Return [x, y] of the center of cell containing provided text 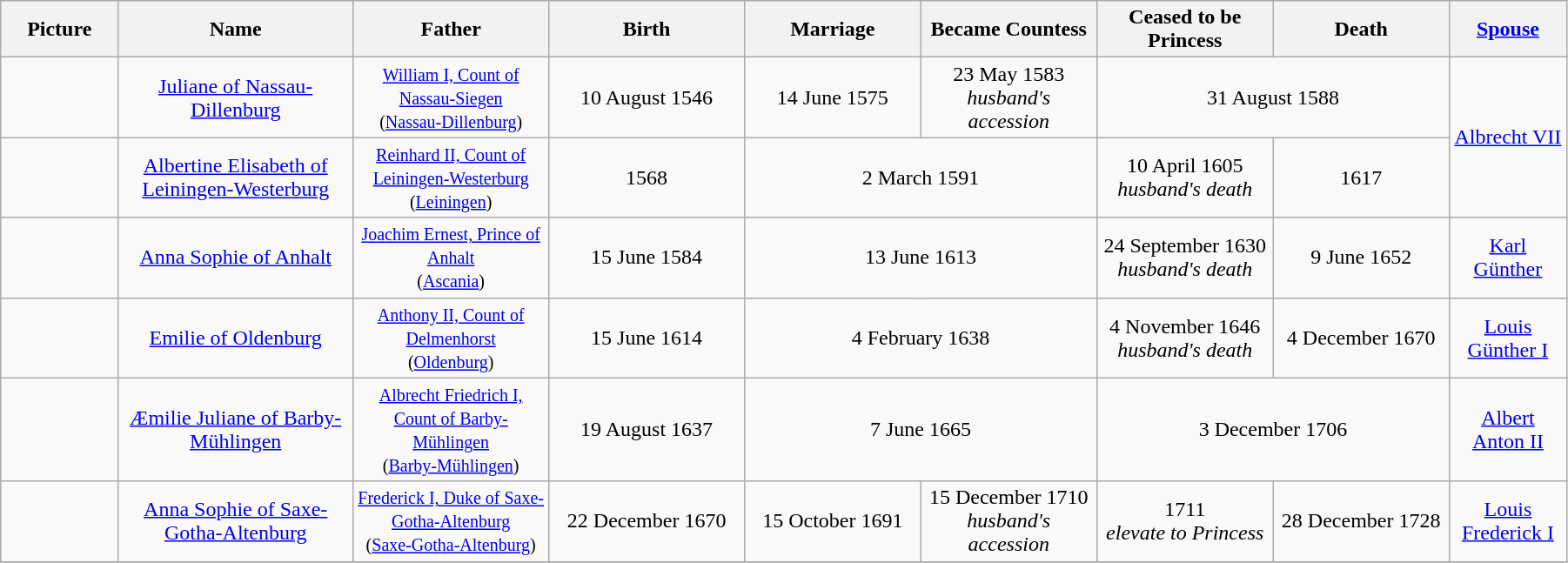
13 June 1613 [921, 258]
Ceased to be Princess [1184, 30]
Louis Frederick I [1507, 521]
1568 [647, 178]
Father [451, 30]
4 November 1646husband's death [1184, 338]
10 April 1605husband's death [1184, 178]
Louis Günther I [1507, 338]
7 June 1665 [921, 430]
31 August 1588 [1272, 97]
Emilie of Oldenburg [236, 338]
4 February 1638 [921, 338]
Albert Anton II [1507, 430]
28 December 1728 [1361, 521]
Æmilie Juliane of Barby-Mühlingen [236, 430]
19 August 1637 [647, 430]
Karl Günther [1507, 258]
10 August 1546 [647, 97]
23 May 1583husband's accession [1008, 97]
3 December 1706 [1272, 430]
15 June 1584 [647, 258]
Became Countess [1008, 30]
Spouse [1507, 30]
22 December 1670 [647, 521]
1617 [1361, 178]
Marriage [833, 30]
Anna Sophie of Saxe-Gotha-Altenburg [236, 521]
Name [236, 30]
Albertine Elisabeth of Leiningen-Westerburg [236, 178]
Anthony II, Count of Delmenhorst(Oldenburg) [451, 338]
William I, Count of Nassau-Siegen(Nassau-Dillenburg) [451, 97]
1711elevate to Princess [1184, 521]
9 June 1652 [1361, 258]
Death [1361, 30]
15 October 1691 [833, 521]
15 December 1710husband's accession [1008, 521]
14 June 1575 [833, 97]
Juliane of Nassau-Dillenburg [236, 97]
15 June 1614 [647, 338]
Birth [647, 30]
Frederick I, Duke of Saxe-Gotha-Altenburg(Saxe-Gotha-Altenburg) [451, 521]
Albrecht Friedrich I, Count of Barby-Mühlingen(Barby-Mühlingen) [451, 430]
Reinhard II, Count of Leiningen-Westerburg(Leiningen) [451, 178]
Albrecht VII [1507, 137]
4 December 1670 [1361, 338]
Picture [59, 30]
24 September 1630husband's death [1184, 258]
Joachim Ernest, Prince of Anhalt(Ascania) [451, 258]
2 March 1591 [921, 178]
Anna Sophie of Anhalt [236, 258]
